Provide the [x, y] coordinate of the cell's center where the given text is located.  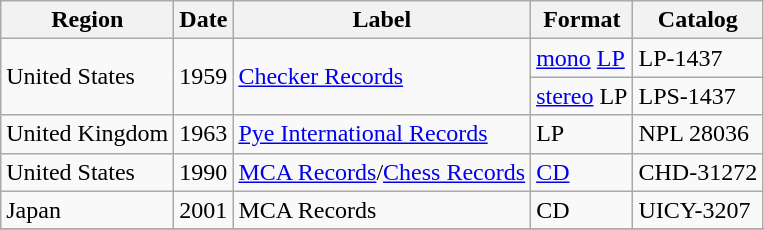
CHD-31272 [698, 172]
stereo LP [582, 96]
Pye International Records [382, 134]
Checker Records [382, 77]
UICY-3207 [698, 210]
Format [582, 20]
LPS-1437 [698, 96]
NPL 28036 [698, 134]
1963 [204, 134]
mono LP [582, 58]
Region [88, 20]
Label [382, 20]
LP [582, 134]
MCA Records/Chess Records [382, 172]
2001 [204, 210]
Japan [88, 210]
United Kingdom [88, 134]
1990 [204, 172]
Date [204, 20]
Catalog [698, 20]
1959 [204, 77]
MCA Records [382, 210]
LP-1437 [698, 58]
